Identify which cell holds the provided text, then report its (X, Y) central coordinate. 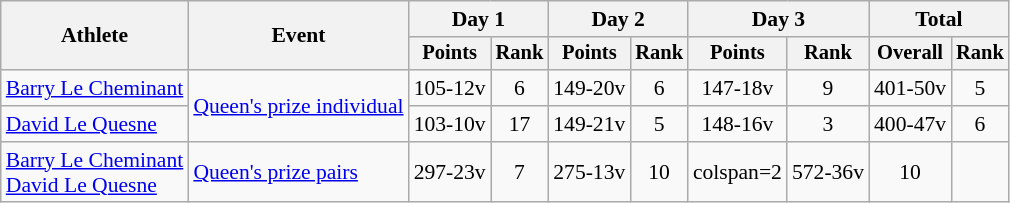
572-36v (828, 172)
Event (298, 36)
Total (939, 19)
400-47v (910, 124)
147-18v (738, 88)
3 (828, 124)
Queen's prize individual (298, 106)
9 (828, 88)
401-50v (910, 88)
Barry Le CheminantDavid Le Quesne (95, 172)
17 (520, 124)
Queen's prize pairs (298, 172)
Day 3 (778, 19)
Day 2 (618, 19)
Athlete (95, 36)
Barry Le Cheminant (95, 88)
7 (520, 172)
149-20v (589, 88)
275-13v (589, 172)
297-23v (450, 172)
105-12v (450, 88)
David Le Quesne (95, 124)
148-16v (738, 124)
103-10v (450, 124)
Day 1 (479, 19)
colspan=2 (738, 172)
149-21v (589, 124)
Overall (910, 54)
